Determine the (x, y) coordinate at the center of the cell enclosing the given text.  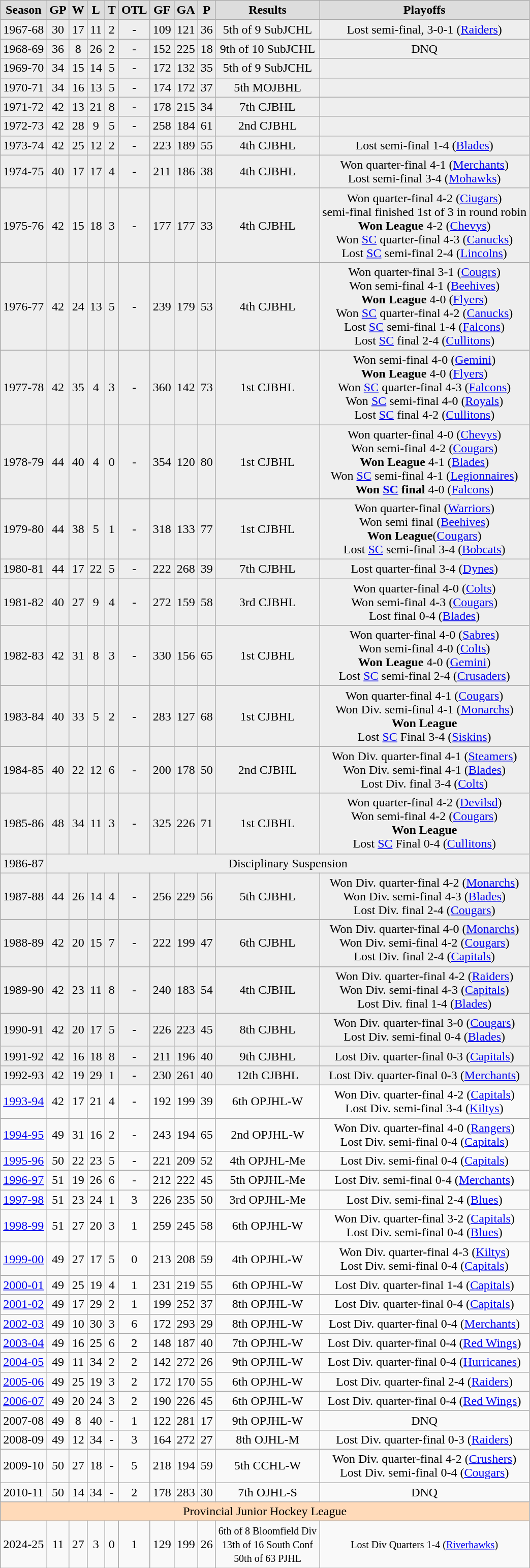
2009-10 (23, 1465)
54 (206, 990)
330 (162, 655)
68 (206, 716)
1985-86 (23, 823)
Won Div. quarter-final 4-0 (Monarchs)Won Div. semi-final 4-2 (Cougars)Lost Div. final 2-4 (Capitals) (425, 943)
Won quarter-final 4-1 (Cougars)Won Div. semi-final 4-1 (Monarchs)Won LeagueLost SC Final 3-4 (Siskins) (425, 716)
7th OJHL-S (267, 1492)
1968-69 (23, 49)
281 (186, 1420)
1983-84 (23, 716)
174 (162, 87)
1994-95 (23, 1134)
1975-76 (23, 225)
189 (186, 145)
5th MOJBHL (267, 87)
10 (78, 1324)
Won Div. quarter-final 4-0 (Rangers)Lost Div. semi-final 0-4 (Capitals) (425, 1134)
231 (162, 1285)
179 (186, 306)
4th OPJHL-W (267, 1259)
164 (162, 1439)
183 (186, 990)
1976-77 (23, 306)
170 (186, 1382)
Won quarter-final 4-1 (Merchants)Lost semi-final 3-4 (Mohawks) (425, 172)
2007-08 (23, 1420)
318 (162, 529)
2003-04 (23, 1343)
Won Div. quarter-final 4-3 (Kiltys)Lost Div. semi-final 0-4 (Capitals) (425, 1259)
5th OPJHL-Me (267, 1180)
Won Div. quarter-final 4-2 (Crushers)Lost Div. semi-final 0-4 (Cougars) (425, 1465)
1979-80 (23, 529)
77 (206, 529)
2nd OPJHL-W (267, 1134)
Lost Div. semi-final 2-4 (Blues) (425, 1200)
218 (162, 1465)
133 (186, 529)
127 (186, 716)
186 (186, 172)
4th OPJHL-Me (267, 1161)
6th of 8 Bloomfield Div13th of 16 South Conf50th of 63 PJHL (267, 1545)
Won quarter-final (Warriors)Won semi final (Beehives)Won League(Cougars)Lost SC semi-final 3-4 (Bobcats) (425, 529)
71 (206, 823)
2024-25 (23, 1545)
1977-78 (23, 387)
6th CJBHL (267, 943)
Lost Div. quarter-final 0-4 (Capitals) (425, 1304)
48 (58, 823)
56 (206, 896)
Lost Div. quarter-final 2-4 (Raiders) (425, 1382)
219 (186, 1285)
Won semi-final 4-0 (Gemini)Won League 4-0 (Flyers)Won SC quarter-final 4-3 (Falcons)Won SC semi-final 4-0 (Royals)Lost SC final 4-2 (Cullitons) (425, 387)
Lost Div. quarter-final 0-4 (Hurricanes) (425, 1362)
258 (162, 126)
Lost semi-final, 3-0-1 (Raiders) (425, 29)
28 (78, 126)
2004-05 (23, 1362)
Won Div. quarter-final 4-2 (Raiders)Won Div. semi-final 4-3 (Capitals)Lost Div. final 1-4 (Blades) (425, 990)
GF (162, 10)
W (78, 10)
259 (162, 1226)
190 (162, 1401)
187 (186, 1343)
Won quarter-final 4-0 (Sabres)Won semi-final 4-0 (Colts)Won League 4-0 (Gemini)Lost SC semi-final 2-4 (Crusaders) (425, 655)
261 (186, 1075)
2008-09 (23, 1439)
1992-93 (23, 1075)
Season (23, 10)
1995-96 (23, 1161)
159 (186, 602)
215 (186, 107)
1988-89 (23, 943)
245 (186, 1226)
Lost Div. quarter-final 0-3 (Raiders) (425, 1439)
Lost Div. semi-final 0-4 (Merchants) (425, 1180)
1967-68 (23, 29)
2000-01 (23, 1285)
7 (112, 943)
1978-79 (23, 462)
Provincial Junior Hockey League (265, 1512)
8th CJBHL (267, 1029)
221 (162, 1161)
Lost Div. semi-final 0-4 (Capitals) (425, 1161)
156 (186, 655)
47 (206, 943)
240 (162, 990)
212 (162, 1180)
Lost quarter-final 3-4 (Dynes) (425, 569)
Lost Div. quarter-final 0-4 (Merchants) (425, 1324)
9th of 10 SubJCHL (267, 49)
9th CJBHL (267, 1056)
1989-90 (23, 990)
3rd CJBHL (267, 602)
Won Div. quarter-final 4-2 (Monarchs)Won Div. semi-final 4-3 (Blades)Lost Div. final 2-4 (Cougars) (425, 896)
L (96, 10)
192 (162, 1102)
1974-75 (23, 172)
Lost Div. quarter-final 1-4 (Capitals) (425, 1285)
80 (206, 462)
1970-71 (23, 87)
Won quarter-final 4-0 (Colts)Won semi-final 4-3 (Cougars)Lost final 0-4 (Blades) (425, 602)
208 (186, 1259)
Won Div. quarter-final 4-1 (Steamers)Won Div. semi-final 4-1 (Blades)Lost Div. final 3-4 (Colts) (425, 770)
229 (186, 896)
122 (162, 1420)
12th CJBHL (267, 1075)
1990-91 (23, 1029)
Lost semi-final 1-4 (Blades) (425, 145)
200 (162, 770)
8th OJHL-M (267, 1439)
213 (162, 1259)
235 (186, 1200)
268 (186, 569)
73 (206, 387)
Disciplinary Suspension (288, 863)
1986-87 (23, 863)
Lost Div. quarter-final 0-3 (Capitals) (425, 1056)
OTL (134, 10)
132 (186, 68)
152 (162, 49)
2001-02 (23, 1304)
120 (186, 462)
1991-92 (23, 1056)
256 (162, 896)
Won quarter-final 4-2 (Devilsd)Won semi-final 4-2 (Cougars)Won LeagueLost SC Final 0-4 (Cullitons) (425, 823)
252 (186, 1304)
1984-85 (23, 770)
1972-73 (23, 126)
7th OPJHL-W (267, 1343)
2010-11 (23, 1492)
Won Div. quarter-final 4-2 (Capitals)Lost Div. semi-final 3-4 (Kiltys) (425, 1102)
2005-06 (23, 1382)
1971-72 (23, 107)
2006-07 (23, 1401)
109 (162, 29)
Lost Div. quarter-final 0-3 (Merchants) (425, 1075)
121 (186, 29)
1999-00 (23, 1259)
1981-82 (23, 602)
3rd OPJHL-Me (267, 1200)
230 (162, 1075)
1980-81 (23, 569)
Won Div. quarter-final 3-0 (Cougars)Lost Div. semi-final 0-4 (Blades) (425, 1029)
293 (186, 1324)
1987-88 (23, 896)
148 (162, 1343)
Results (267, 10)
243 (162, 1134)
1973-74 (23, 145)
354 (162, 462)
61 (206, 126)
209 (186, 1161)
Lost Div Quarters 1-4 (Riverhawks) (425, 1545)
184 (186, 126)
GA (186, 10)
52 (206, 1161)
2002-03 (23, 1324)
1969-70 (23, 68)
1998-99 (23, 1226)
1996-97 (23, 1180)
5th CCHL-W (267, 1465)
325 (162, 823)
239 (162, 306)
Playoffs (425, 10)
360 (162, 387)
P (206, 10)
1997-98 (23, 1200)
T (112, 10)
225 (186, 49)
1993-94 (23, 1102)
1982-83 (23, 655)
Won Div. quarter-final 3-2 (Capitals)Lost Div. semi-final 0-4 (Blues) (425, 1226)
Won quarter-final 4-0 (Chevys)Won semi-final 4-2 (Cougars)Won League 4-1 (Blades) Won SC semi-final 4-1 (Legionnaires)Won SC final 4-0 (Falcons) (425, 462)
129 (162, 1545)
5th CJBHL (267, 896)
53 (206, 306)
GP (58, 10)
196 (186, 1056)
